Pinpoint the cell where the given text exists, returning its [X, Y] midpoint coordinate. 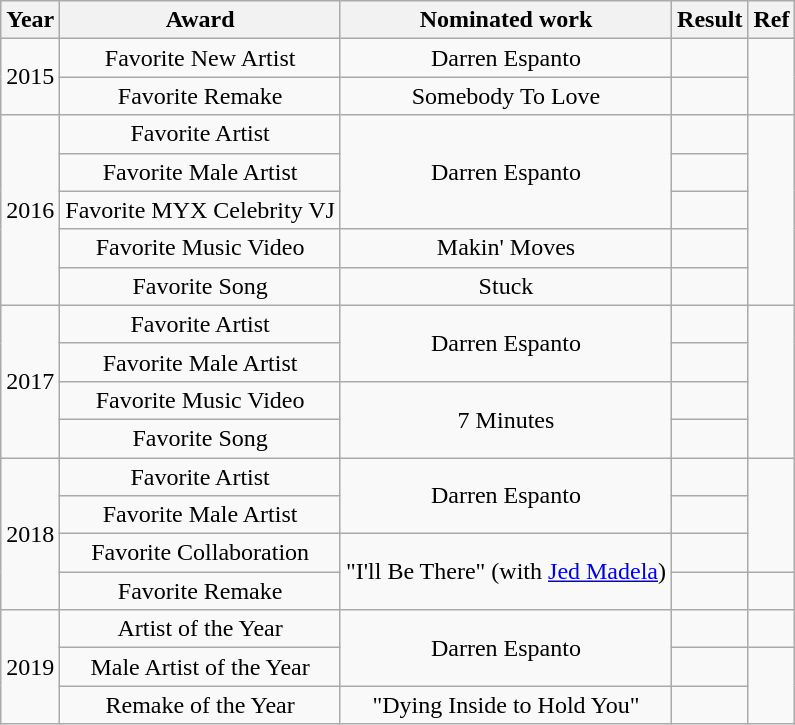
Makin' Moves [506, 248]
Artist of the Year [200, 629]
Male Artist of the Year [200, 667]
2016 [30, 210]
Result [710, 20]
2019 [30, 667]
7 Minutes [506, 419]
Award [200, 20]
Remake of the Year [200, 705]
Somebody To Love [506, 96]
2018 [30, 534]
"I'll Be There" (with Jed Madela) [506, 572]
Year [30, 20]
2017 [30, 381]
Favorite Collaboration [200, 553]
Ref [772, 20]
2015 [30, 77]
Stuck [506, 286]
Nominated work [506, 20]
Favorite MYX Celebrity VJ [200, 210]
Favorite New Artist [200, 58]
"Dying Inside to Hold You" [506, 705]
